Find where the given text appears and provide that cell's center as [X, Y] coordinate. 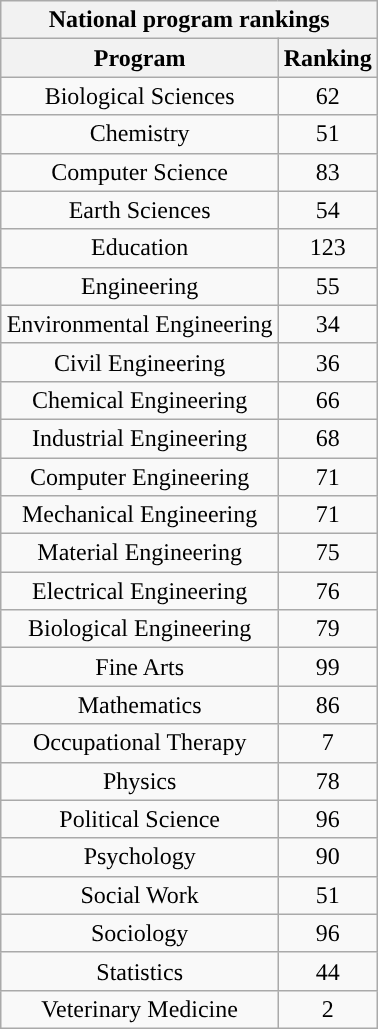
68 [328, 438]
2 [328, 1009]
Electrical Engineering [140, 591]
76 [328, 591]
54 [328, 210]
Earth Sciences [140, 210]
Statistics [140, 971]
79 [328, 629]
Material Engineering [140, 553]
Fine Arts [140, 667]
Social Work [140, 895]
36 [328, 362]
Biological Sciences [140, 96]
99 [328, 667]
Mathematics [140, 705]
83 [328, 172]
90 [328, 857]
55 [328, 286]
62 [328, 96]
Political Science [140, 819]
Chemistry [140, 134]
7 [328, 743]
Computer Science [140, 172]
Veterinary Medicine [140, 1009]
Engineering [140, 286]
Chemical Engineering [140, 400]
Program [140, 58]
Environmental Engineering [140, 324]
Occupational Therapy [140, 743]
34 [328, 324]
Ranking [328, 58]
Computer Engineering [140, 477]
75 [328, 553]
Physics [140, 781]
National program rankings [189, 20]
Mechanical Engineering [140, 515]
Education [140, 248]
Sociology [140, 933]
44 [328, 971]
Civil Engineering [140, 362]
86 [328, 705]
78 [328, 781]
66 [328, 400]
Biological Engineering [140, 629]
123 [328, 248]
Psychology [140, 857]
Industrial Engineering [140, 438]
